Detect which cell encompasses the target text, then output its [X, Y] center coordinate. 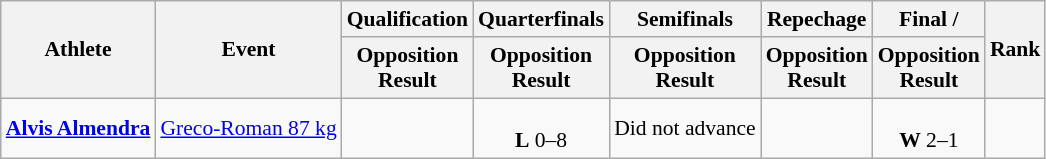
Greco-Roman 87 kg [248, 128]
Final / [929, 19]
L 0–8 [541, 128]
W 2–1 [929, 128]
Semifinals [685, 19]
Athlete [78, 50]
Qualification [408, 19]
Repechage [817, 19]
Event [248, 50]
Alvis Almendra [78, 128]
Did not advance [685, 128]
Quarterfinals [541, 19]
Rank [1016, 50]
